Locate the cell with the specified text and output its [x, y] center coordinate. 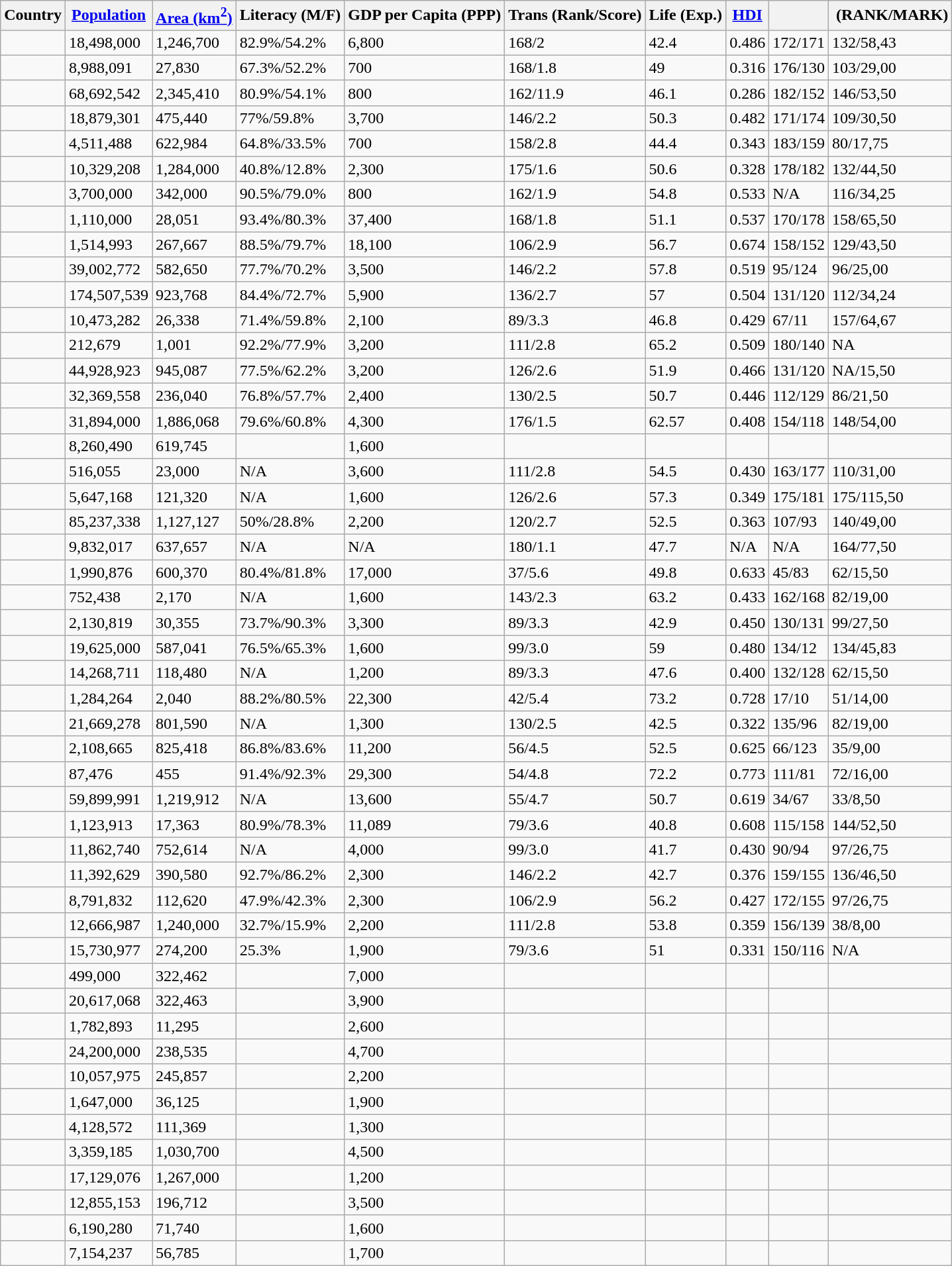
44.4 [686, 144]
NA [890, 345]
164/77,50 [890, 547]
51.1 [686, 219]
4,300 [425, 421]
157/64,67 [890, 320]
79.6%/60.8% [290, 421]
88.5%/79.7% [290, 244]
0.619 [747, 799]
162/168 [799, 598]
54/4.8 [575, 774]
0.519 [747, 270]
134/12 [799, 648]
1,001 [195, 345]
0.359 [747, 925]
168/2 [575, 42]
73.2 [686, 698]
3,359,185 [109, 1152]
3,600 [425, 471]
28,051 [195, 219]
77%/59.8% [290, 118]
322,462 [195, 976]
115/158 [799, 824]
24,200,000 [109, 1051]
77.7%/70.2% [290, 270]
25.3% [290, 951]
752,614 [195, 849]
65.2 [686, 345]
54.5 [686, 471]
53.8 [686, 925]
77.5%/62.2% [290, 370]
0.728 [747, 698]
49.8 [686, 572]
HDI [747, 16]
66/123 [799, 749]
622,984 [195, 144]
455 [195, 774]
62.57 [686, 421]
0.504 [747, 295]
76.8%/57.7% [290, 396]
36,125 [195, 1102]
Life (Exp.) [686, 16]
10,057,975 [109, 1077]
6,190,280 [109, 1228]
18,100 [425, 244]
182/152 [799, 93]
0.533 [747, 194]
67/11 [799, 320]
150/116 [799, 951]
57.8 [686, 270]
112,620 [195, 900]
11,862,740 [109, 849]
2,170 [195, 598]
92.7%/86.2% [290, 874]
175/1.6 [575, 169]
73.7%/90.3% [290, 623]
135/96 [799, 723]
7,154,237 [109, 1253]
92.2%/77.9% [290, 345]
178/182 [799, 169]
18,498,000 [109, 42]
140/49,00 [890, 521]
84.4%/72.7% [290, 295]
42/5.4 [575, 698]
143/2.3 [575, 598]
2,345,410 [195, 93]
47.9%/42.3% [290, 900]
1,240,000 [195, 925]
2,400 [425, 396]
0.486 [747, 42]
2,040 [195, 698]
923,768 [195, 295]
80.9%/78.3% [290, 824]
163/177 [799, 471]
11,200 [425, 749]
96/25,00 [890, 270]
176/130 [799, 68]
112/34,24 [890, 295]
21,669,278 [109, 723]
0.674 [747, 244]
76.5%/65.3% [290, 648]
9,832,017 [109, 547]
63.2 [686, 598]
51.9 [686, 370]
42.9 [686, 623]
17,129,076 [109, 1177]
0.433 [747, 598]
0.633 [747, 572]
8,988,091 [109, 68]
51/14,00 [890, 698]
118,480 [195, 673]
801,590 [195, 723]
71.4%/59.8% [290, 320]
2,108,665 [109, 749]
4,700 [425, 1051]
33/8,50 [890, 799]
15,730,977 [109, 951]
0.328 [747, 169]
41.7 [686, 849]
17,000 [425, 572]
47.7 [686, 547]
6,800 [425, 42]
99/27,50 [890, 623]
1,030,700 [195, 1152]
29,300 [425, 774]
162/1.9 [575, 194]
38/8,00 [890, 925]
158/65,50 [890, 219]
55/4.7 [575, 799]
0.625 [747, 749]
10,329,208 [109, 169]
88.2%/80.5% [290, 698]
50%/28.8% [290, 521]
54.8 [686, 194]
0.343 [747, 144]
158/152 [799, 244]
170/178 [799, 219]
146/53,50 [890, 93]
3,300 [425, 623]
0.316 [747, 68]
158/2.8 [575, 144]
37/5.6 [575, 572]
64.8%/33.5% [290, 144]
132/128 [799, 673]
174,507,539 [109, 295]
Population [109, 16]
GDP per Capita (PPP) [425, 16]
56,785 [195, 1253]
245,857 [195, 1077]
136/2.7 [575, 295]
5,647,168 [109, 496]
136/46,50 [890, 874]
0.331 [747, 951]
274,200 [195, 951]
14,268,711 [109, 673]
0.466 [747, 370]
91.4%/92.3% [290, 774]
1,284,000 [195, 169]
56.2 [686, 900]
4,000 [425, 849]
132/58,43 [890, 42]
86/21,50 [890, 396]
34/67 [799, 799]
11,295 [195, 1026]
180/1.1 [575, 547]
1,246,700 [195, 42]
0.429 [747, 320]
35/9,00 [890, 749]
82.9%/54.2% [290, 42]
1,782,893 [109, 1026]
13,600 [425, 799]
85,237,338 [109, 521]
86.8%/83.6% [290, 749]
56/4.5 [575, 749]
(RANK/MARK) [890, 16]
31,894,000 [109, 421]
0.537 [747, 219]
95/124 [799, 270]
2,130,819 [109, 623]
56.7 [686, 244]
50.3 [686, 118]
148/54,00 [890, 421]
80/17,75 [890, 144]
0.363 [747, 521]
129/43,50 [890, 244]
267,667 [195, 244]
46.8 [686, 320]
42.7 [686, 874]
87,476 [109, 774]
342,000 [195, 194]
107/93 [799, 521]
32.7%/15.9% [290, 925]
22,300 [425, 698]
475,440 [195, 118]
600,370 [195, 572]
116/34,25 [890, 194]
42.4 [686, 42]
0.480 [747, 648]
134/45,83 [890, 648]
23,000 [195, 471]
212,679 [109, 345]
110/31,00 [890, 471]
1,284,264 [109, 698]
183/159 [799, 144]
1,219,912 [195, 799]
175/115,50 [890, 496]
1,700 [425, 1253]
47.6 [686, 673]
68,692,542 [109, 93]
80.9%/54.1% [290, 93]
93.4%/80.3% [290, 219]
144/52,50 [890, 824]
3,700 [425, 118]
637,657 [195, 547]
Area (km2) [195, 16]
2,100 [425, 320]
72.2 [686, 774]
59 [686, 648]
0.322 [747, 723]
619,745 [195, 446]
45/83 [799, 572]
40.8 [686, 824]
103/29,00 [890, 68]
1,514,993 [109, 244]
51 [686, 951]
111,369 [195, 1127]
171/174 [799, 118]
0.482 [747, 118]
26,338 [195, 320]
120/2.7 [575, 521]
37,400 [425, 219]
19,625,000 [109, 648]
180/140 [799, 345]
172/171 [799, 42]
175/181 [799, 496]
32,369,558 [109, 396]
322,463 [195, 1001]
80.4%/81.8% [290, 572]
8,791,832 [109, 900]
162/11.9 [575, 93]
46.1 [686, 93]
1,990,876 [109, 572]
1,127,127 [195, 521]
10,473,282 [109, 320]
0.450 [747, 623]
109/30,50 [890, 118]
90.5%/79.0% [290, 194]
0.509 [747, 345]
Trans (Rank/Score) [575, 16]
42.5 [686, 723]
825,418 [195, 749]
4,511,488 [109, 144]
390,580 [195, 874]
236,040 [195, 396]
0.376 [747, 874]
0.608 [747, 824]
112/129 [799, 396]
90/94 [799, 849]
0.446 [747, 396]
4,500 [425, 1152]
Country [33, 16]
49 [686, 68]
5,900 [425, 295]
1,886,068 [195, 421]
111/81 [799, 774]
0.349 [747, 496]
18,879,301 [109, 118]
516,055 [109, 471]
11,089 [425, 824]
1,267,000 [195, 1177]
44,928,923 [109, 370]
57.3 [686, 496]
176/1.5 [575, 421]
132/44,50 [890, 169]
0.286 [747, 93]
156/139 [799, 925]
12,855,153 [109, 1202]
17,363 [195, 824]
159/155 [799, 874]
17/10 [799, 698]
8,260,490 [109, 446]
2,600 [425, 1026]
39,002,772 [109, 270]
72/16,00 [890, 774]
71,740 [195, 1228]
196,712 [195, 1202]
0.427 [747, 900]
20,617,068 [109, 1001]
582,650 [195, 270]
3,700,000 [109, 194]
Literacy (M/F) [290, 16]
40.8%/12.8% [290, 169]
1,123,913 [109, 824]
3,900 [425, 1001]
121,320 [195, 496]
4,128,572 [109, 1127]
130/131 [799, 623]
172/155 [799, 900]
11,392,629 [109, 874]
587,041 [195, 648]
238,535 [195, 1051]
752,438 [109, 598]
59,899,991 [109, 799]
154/118 [799, 421]
1,647,000 [109, 1102]
945,087 [195, 370]
7,000 [425, 976]
NA/15,50 [890, 370]
12,666,987 [109, 925]
57 [686, 295]
0.408 [747, 421]
0.773 [747, 774]
0.400 [747, 673]
1,110,000 [109, 219]
67.3%/52.2% [290, 68]
30,355 [195, 623]
499,000 [109, 976]
50.6 [686, 169]
27,830 [195, 68]
